Detect which cell encompasses the target text, then output its (x, y) center coordinate. 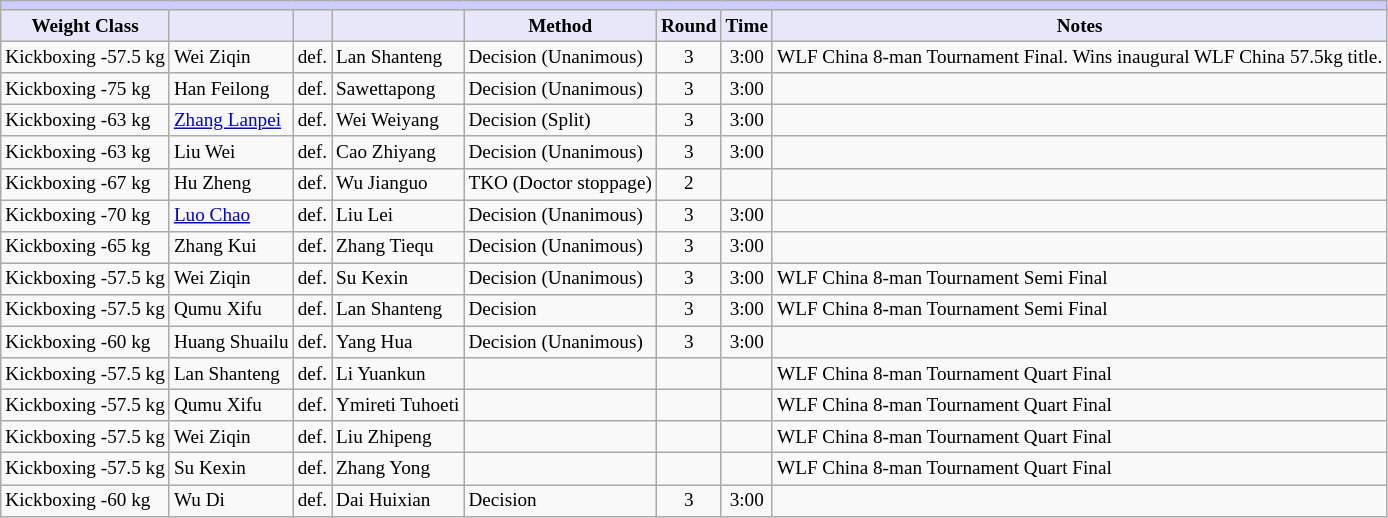
Zhang Kui (231, 247)
Liu Zhipeng (398, 437)
Wu Jianguo (398, 184)
Zhang Tiequ (398, 247)
Kickboxing -75 kg (86, 89)
Round (688, 26)
Dai Huixian (398, 500)
Han Feilong (231, 89)
Method (560, 26)
Huang Shuailu (231, 342)
Sawettapong (398, 89)
Zhang Lanpei (231, 121)
Kickboxing -70 kg (86, 216)
Decision (Split) (560, 121)
Notes (1079, 26)
Li Yuankun (398, 374)
Yang Hua (398, 342)
2 (688, 184)
Weight Class (86, 26)
Kickboxing -65 kg (86, 247)
Wei Weiyang (398, 121)
Ymireti Tuhoeti (398, 405)
Liu Lei (398, 216)
Zhang Yong (398, 469)
Liu Wei (231, 152)
Wu Di (231, 500)
Cao Zhiyang (398, 152)
Kickboxing -67 kg (86, 184)
Hu Zheng (231, 184)
Time (746, 26)
Luo Chao (231, 216)
TKO (Doctor stoppage) (560, 184)
WLF China 8-man Tournament Final. Wins inaugural WLF China 57.5kg title. (1079, 57)
